Output the (x, y) coordinate of the center of the cell containing the given text.  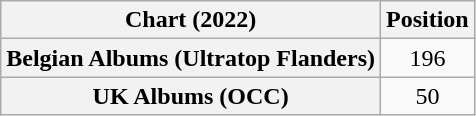
UK Albums (OCC) (191, 96)
Belgian Albums (Ultratop Flanders) (191, 58)
50 (428, 96)
Position (428, 20)
196 (428, 58)
Chart (2022) (191, 20)
